Return the (X, Y) coordinate for the center point of the cell that contains the specified text.  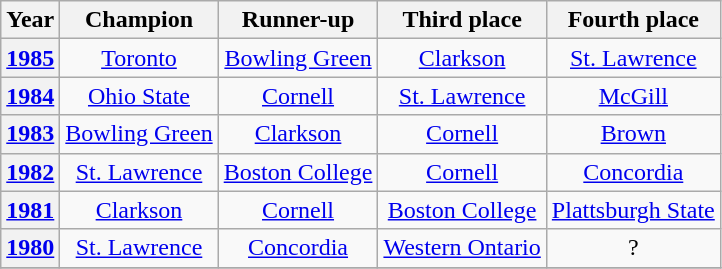
1980 (30, 248)
Third place (462, 20)
1983 (30, 134)
Champion (139, 20)
Year (30, 20)
Plattsburgh State (633, 210)
Runner-up (298, 20)
1982 (30, 172)
Western Ontario (462, 248)
Toronto (139, 58)
Ohio State (139, 96)
Fourth place (633, 20)
? (633, 248)
McGill (633, 96)
1985 (30, 58)
1984 (30, 96)
Brown (633, 134)
1981 (30, 210)
